Search for the cell housing the specified text and yield its (x, y) center coordinate. 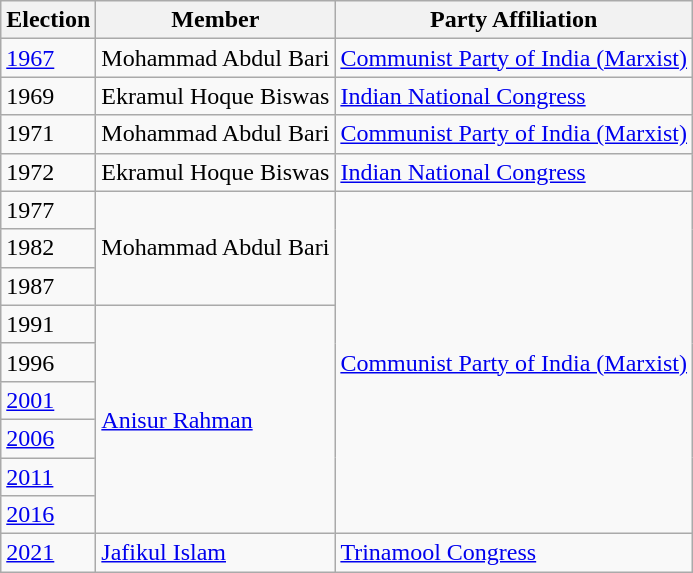
1977 (48, 210)
Trinamool Congress (514, 553)
1982 (48, 248)
1972 (48, 172)
Anisur Rahman (216, 419)
Member (216, 20)
1987 (48, 286)
2006 (48, 438)
2021 (48, 553)
1967 (48, 58)
2011 (48, 477)
Party Affiliation (514, 20)
2016 (48, 515)
Election (48, 20)
2001 (48, 400)
1996 (48, 362)
1991 (48, 324)
Jafikul Islam (216, 553)
1969 (48, 96)
1971 (48, 134)
